Determine the (X, Y) coordinate at the center of the cell enclosing the given text.  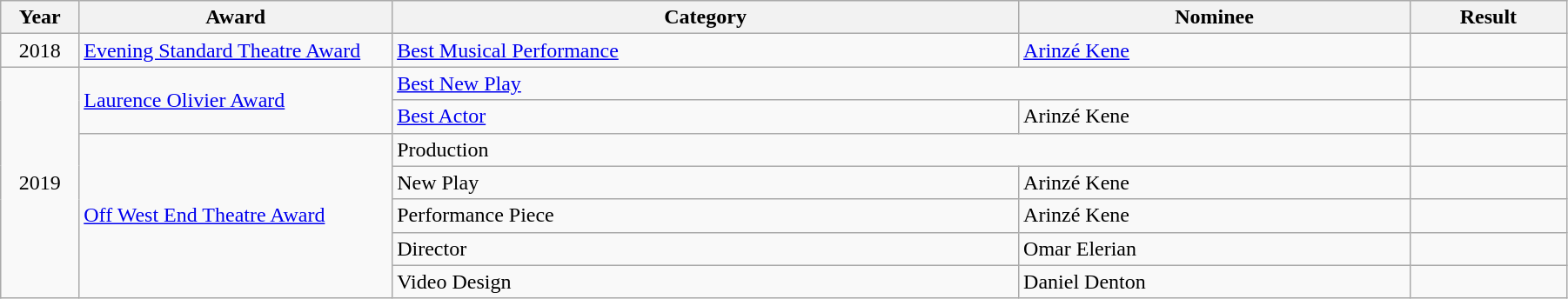
Category (706, 17)
Laurence Olivier Award (236, 100)
Best Actor (706, 116)
Best New Play (901, 83)
Performance Piece (706, 216)
Nominee (1215, 17)
Evening Standard Theatre Award (236, 50)
Director (706, 249)
Award (236, 17)
Production (901, 149)
2019 (40, 183)
Daniel Denton (1215, 282)
New Play (706, 183)
Video Design (706, 282)
Off West End Theatre Award (236, 216)
Year (40, 17)
Best Musical Performance (706, 50)
Result (1488, 17)
2018 (40, 50)
Omar Elerian (1215, 249)
